Pinpoint the cell where the given text exists, returning its [X, Y] midpoint coordinate. 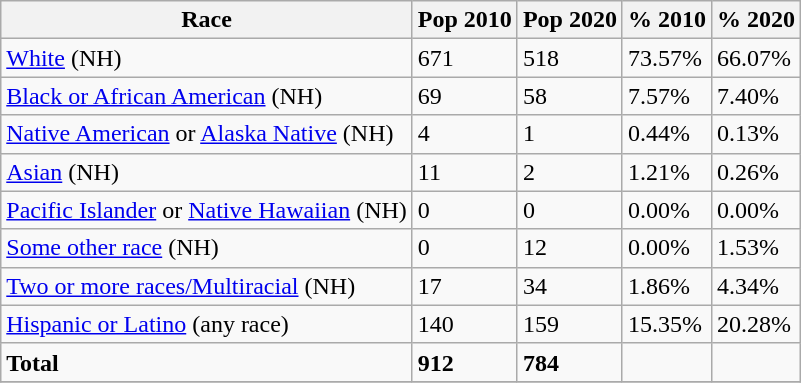
Pacific Islander or Native Hawaiian (NH) [207, 210]
20.28% [756, 324]
34 [570, 286]
69 [464, 96]
Asian (NH) [207, 172]
1.86% [666, 286]
Black or African American (NH) [207, 96]
15.35% [666, 324]
12 [570, 248]
Two or more races/Multiracial (NH) [207, 286]
58 [570, 96]
518 [570, 58]
4.34% [756, 286]
1.53% [756, 248]
Hispanic or Latino (any race) [207, 324]
Some other race (NH) [207, 248]
Race [207, 20]
0.26% [756, 172]
73.57% [666, 58]
7.40% [756, 96]
17 [464, 286]
2 [570, 172]
1.21% [666, 172]
159 [570, 324]
0.13% [756, 134]
% 2020 [756, 20]
671 [464, 58]
White (NH) [207, 58]
7.57% [666, 96]
912 [464, 362]
66.07% [756, 58]
Native American or Alaska Native (NH) [207, 134]
1 [570, 134]
Total [207, 362]
4 [464, 134]
% 2010 [666, 20]
140 [464, 324]
Pop 2010 [464, 20]
784 [570, 362]
Pop 2020 [570, 20]
11 [464, 172]
0.44% [666, 134]
